Capture the cell that displays the provided text and extract its (x, y) central coordinate. 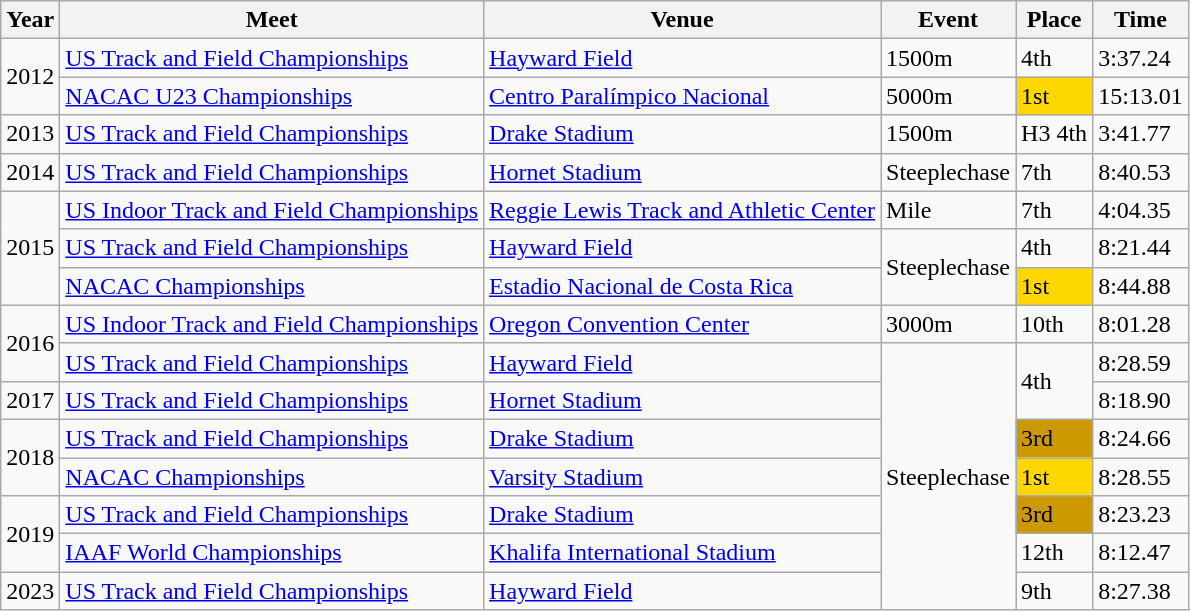
Khalifa International Stadium (682, 553)
9th (1054, 591)
2015 (30, 248)
15:13.01 (1141, 96)
8:18.90 (1141, 400)
2023 (30, 591)
8:01.28 (1141, 324)
8:24.66 (1141, 438)
3000m (948, 324)
Meet (272, 20)
H3 4th (1054, 134)
8:27.38 (1141, 591)
Oregon Convention Center (682, 324)
Mile (948, 210)
Centro Paralímpico Nacional (682, 96)
3:41.77 (1141, 134)
2013 (30, 134)
2012 (30, 77)
NACAC U23 Championships (272, 96)
5000m (948, 96)
Varsity Stadium (682, 477)
Reggie Lewis Track and Athletic Center (682, 210)
Venue (682, 20)
2019 (30, 534)
8:21.44 (1141, 248)
Place (1054, 20)
8:12.47 (1141, 553)
8:28.59 (1141, 362)
12th (1054, 553)
8:40.53 (1141, 172)
2018 (30, 457)
10th (1054, 324)
4:04.35 (1141, 210)
Time (1141, 20)
Estadio Nacional de Costa Rica (682, 286)
8:44.88 (1141, 286)
Year (30, 20)
Event (948, 20)
2017 (30, 400)
2016 (30, 343)
IAAF World Championships (272, 553)
8:23.23 (1141, 515)
8:28.55 (1141, 477)
3:37.24 (1141, 58)
2014 (30, 172)
